Pinpoint the cell where the given text exists, returning its [x, y] midpoint coordinate. 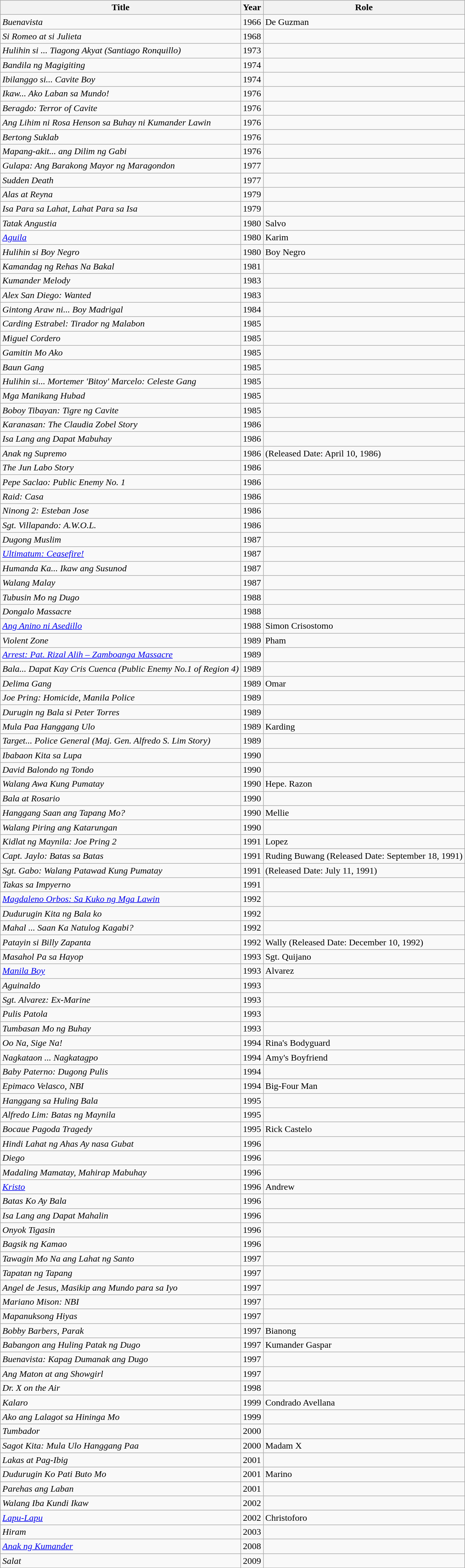
Gintong Araw ni... Boy Madrigal [121, 309]
Lakas at Pag-Ibig [121, 1460]
Bala at Rosario [121, 798]
Mariano Mison: NBI [121, 1302]
Mapang-akit... ang Dilim ng Gabi [121, 151]
Dongalo Massacre [121, 611]
Gamitin Mo Ako [121, 353]
(Released Date: April 10, 1986) [364, 453]
Isa Para sa Lahat, Lahat Para sa Isa [121, 209]
Aguila [121, 238]
Hepe. Razon [364, 784]
Dr. X on the Air [121, 1388]
1968 [252, 36]
Aguinaldo [121, 985]
Ibabaon Kita sa Lupa [121, 755]
Bagsik ng Kamao [121, 1244]
Condrado Avellana [364, 1403]
Bianong [364, 1330]
Tubusin Mo ng Dugo [121, 597]
Andrew [364, 1187]
Dudurugin Ko Pati Buto Mo [121, 1474]
Christoforo [364, 1517]
Salvo [364, 223]
Mellie [364, 813]
Hulihin si ... Tiagong Akyat (Santiago Ronquillo) [121, 51]
Wally (Released Date: December 10, 1992) [364, 942]
Boboy Tibayan: Tigre ng Cavite [121, 410]
1973 [252, 51]
2009 [252, 1561]
Delima Gang [121, 683]
Humanda Ka... Ikaw ang Susunod [121, 568]
Ang Maton at ang Showgirl [121, 1374]
Mga Manikang Hubad [121, 396]
Hulihin si... Mortemer 'Bitoy' Marcelo: Celeste Gang [121, 381]
Bocaue Pagoda Tragedy [121, 1129]
Tumbasan Mo ng Buhay [121, 1028]
Manila Boy [121, 971]
Pulis Patola [121, 1014]
Diego [121, 1158]
Anak ng Supremo [121, 453]
Kalaro [121, 1403]
Target... Police General (Maj. Gen. Alfredo S. Lim Story) [121, 741]
Dugong Muslim [121, 540]
Si Romeo at si Julieta [121, 36]
Simon Crisostomo [364, 626]
Baun Gang [121, 367]
Amy's Boyfriend [364, 1057]
David Balondo ng Tondo [121, 770]
Raid: Casa [121, 496]
Ultimatum: Ceasefire! [121, 554]
Ang Anino ni Asedillo [121, 626]
Ikaw... Ako Laban sa Mundo! [121, 94]
Hindi Lahat ng Ahas Ay nasa Gubat [121, 1144]
Dudurugin Kita ng Bala ko [121, 914]
Rick Castelo [364, 1129]
Anak ng Kumander [121, 1546]
Oo Na, Sige Na! [121, 1043]
1981 [252, 266]
Hanggang sa Huling Bala [121, 1101]
Hulihin si Boy Negro [121, 252]
Gulapa: Ang Barakong Mayor ng Maragondon [121, 165]
2003 [252, 1532]
Arrest: Pat. Rizal Alih – Zamboanga Massacre [121, 655]
Tumbador [121, 1431]
Madaling Mamatay, Mahirap Mabuhay [121, 1172]
Lopez [364, 841]
Ang Lihim ni Rosa Henson sa Buhay ni Kumander Lawin [121, 122]
Baby Paterno: Dugong Pulis [121, 1072]
Lapu-Lapu [121, 1517]
Buenavista: Kapag Dumanak ang Dugo [121, 1359]
1984 [252, 309]
Batas Ko Ay Bala [121, 1201]
Isa Lang ang Dapat Mahalin [121, 1215]
Boy Negro [364, 252]
Bobby Barbers, Parak [121, 1330]
Nagkataon ... Nagkatagpo [121, 1057]
2008 [252, 1546]
Babangon ang Huling Patak ng Dugo [121, 1345]
Kumander Gaspar [364, 1345]
Epimaco Velasco, NBI [121, 1086]
Kumander Melody [121, 281]
Bertong Suklab [121, 137]
Sgt. Quijano [364, 957]
Miguel Cordero [121, 338]
Walang Awa Kung Pumatay [121, 784]
Parehas ang Laban [121, 1489]
De Guzman [364, 22]
Sgt. Gabo: Walang Patawad Kung Pumatay [121, 870]
Ninong 2: Esteban Jose [121, 511]
1966 [252, 22]
Mahal ... Saan Ka Natulog Kagabi? [121, 928]
Mapanuksong Hiyas [121, 1316]
Onyok Tigasin [121, 1230]
Karanasan: The Claudia Zobel Story [121, 425]
Durugin ng Bala si Peter Torres [121, 712]
Hanggang Saan ang Tapang Mo? [121, 813]
Tatak Angustia [121, 223]
Tawagin Mo Na ang Lahat ng Santo [121, 1259]
Salat [121, 1561]
(Released Date: July 11, 1991) [364, 870]
1998 [252, 1388]
Beragdo: Terror of Cavite [121, 108]
Hiram [121, 1532]
Rina's Bodyguard [364, 1043]
Patayin si Billy Zapanta [121, 942]
The Jun Labo Story [121, 468]
Sudden Death [121, 180]
Capt. Jaylo: Batas sa Batas [121, 856]
Alfredo Lim: Batas ng Maynila [121, 1115]
Bandila ng Magigiting [121, 65]
Omar [364, 683]
Masahol Pa sa Hayop [121, 957]
Sgt. Alvarez: Ex-Marine [121, 1000]
Pham [364, 640]
Sgt. Villapando: A.W.O.L. [121, 525]
Big-Four Man [364, 1086]
Violent Zone [121, 640]
Ruding Buwang (Released Date: September 18, 1991) [364, 856]
Sagot Kita: Mula Ulo Hanggang Paa [121, 1446]
Ako ang Lalagot sa Hininga Mo [121, 1417]
Kidlat ng Maynila: Joe Pring 2 [121, 841]
Madam X [364, 1446]
Joe Pring: Homicide, Manila Police [121, 698]
Kamandag ng Rehas Na Bakal [121, 266]
Walang Iba Kundi Ikaw [121, 1503]
Isa Lang ang Dapat Mabuhay [121, 439]
Pepe Saclao: Public Enemy No. 1 [121, 482]
Carding Estrabel: Tirador ng Malabon [121, 324]
Role [364, 8]
Karding [364, 727]
Kristo [121, 1187]
Alex San Diego: Wanted [121, 295]
Takas sa Impyerno [121, 885]
Alvarez [364, 971]
Bala... Dapat Kay Cris Cuenca (Public Enemy No.1 of Region 4) [121, 669]
Walang Piring ang Katarungan [121, 827]
Magdaleno Orbos: Sa Kuko ng Mga Lawin [121, 899]
Tapatan ng Tapang [121, 1273]
Year [252, 8]
Walang Malay [121, 583]
Mula Paa Hanggang Ulo [121, 727]
Title [121, 8]
Angel de Jesus, Masikip ang Mundo para sa Iyo [121, 1287]
Karim [364, 238]
Alas at Reyna [121, 195]
Ibilanggo si... Cavite Boy [121, 79]
Buenavista [121, 22]
Marino [364, 1474]
